Capture the cell that displays the provided text and extract its (x, y) central coordinate. 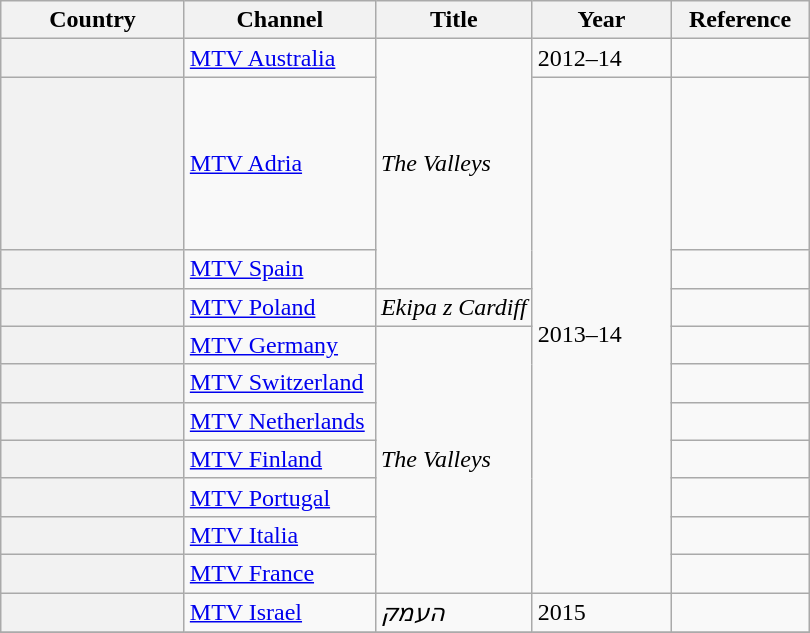
MTV Portugal (280, 497)
2012–14 (602, 58)
Reference (740, 20)
2015 (602, 612)
MTV Adria (280, 164)
MTV Spain (280, 269)
MTV Poland (280, 307)
Channel (280, 20)
2013–14 (602, 335)
MTV Netherlands (280, 421)
MTV Israel (280, 612)
Year (602, 20)
MTV Germany (280, 345)
MTV Finland (280, 459)
MTV Italia (280, 535)
MTV Australia (280, 58)
העמק (454, 612)
MTV Switzerland (280, 383)
MTV France (280, 573)
Country (93, 20)
Title (454, 20)
Ekipa z Cardiff (454, 307)
